Identify which cell holds the provided text, then report its [x, y] central coordinate. 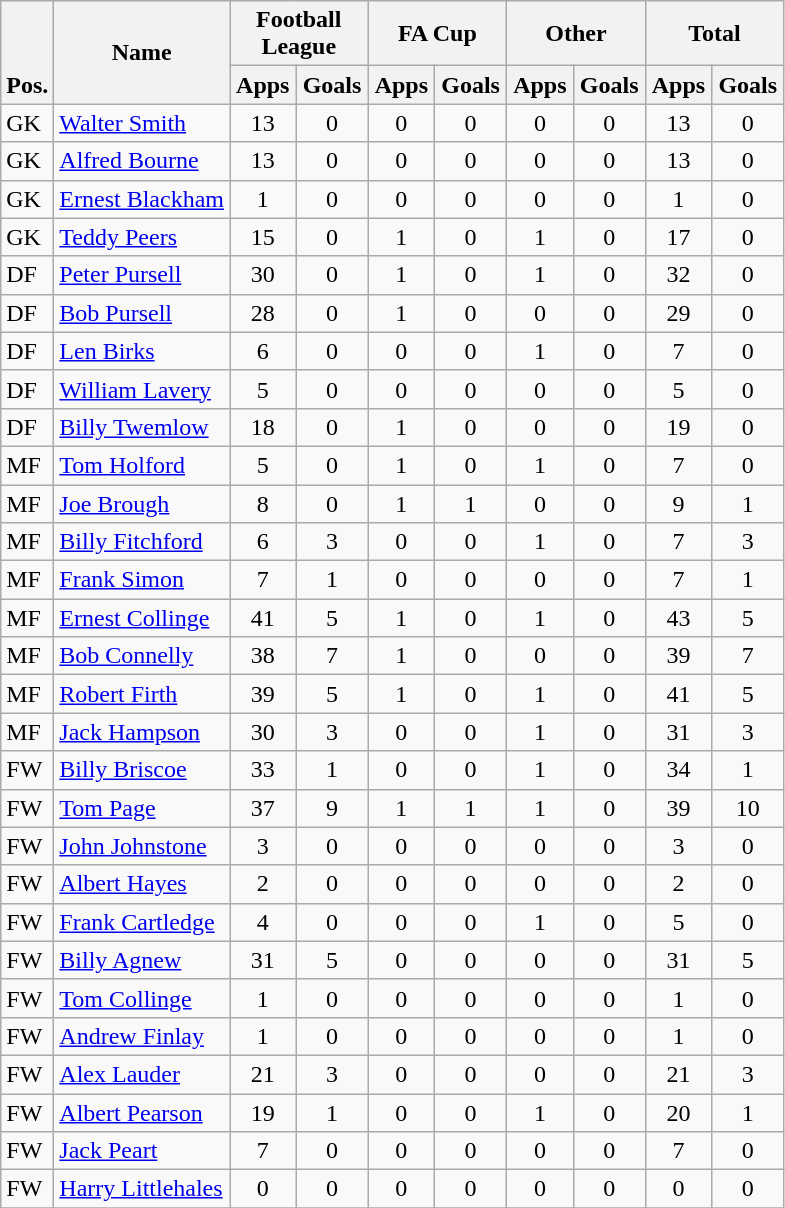
Billy Twemlow [142, 427]
Bob Pursell [142, 313]
FA Cup [438, 34]
8 [264, 503]
Peter Pursell [142, 275]
Tom Holford [142, 465]
33 [264, 770]
15 [264, 237]
Albert Pearson [142, 1113]
37 [264, 808]
Alfred Bourne [142, 161]
Jack Peart [142, 1151]
Frank Simon [142, 580]
Ernest Blackham [142, 199]
Name [142, 52]
Andrew Finlay [142, 1036]
29 [678, 313]
17 [678, 237]
Other [576, 34]
Joe Brough [142, 503]
Len Birks [142, 351]
43 [678, 618]
Pos. [28, 52]
Football League [300, 34]
John Johnstone [142, 846]
Alex Lauder [142, 1074]
Tom Collinge [142, 998]
32 [678, 275]
William Lavery [142, 389]
Total [714, 34]
Billy Briscoe [142, 770]
Tom Page [142, 808]
Teddy Peers [142, 237]
Ernest Collinge [142, 618]
Bob Connelly [142, 656]
20 [678, 1113]
Billy Fitchford [142, 542]
4 [264, 922]
28 [264, 313]
18 [264, 427]
Albert Hayes [142, 884]
Harry Littlehales [142, 1189]
Robert Firth [142, 694]
34 [678, 770]
38 [264, 656]
Billy Agnew [142, 960]
10 [748, 808]
Frank Cartledge [142, 922]
Walter Smith [142, 123]
Jack Hampson [142, 732]
